Return the (x, y) coordinate for the center point of the cell that contains the specified text.  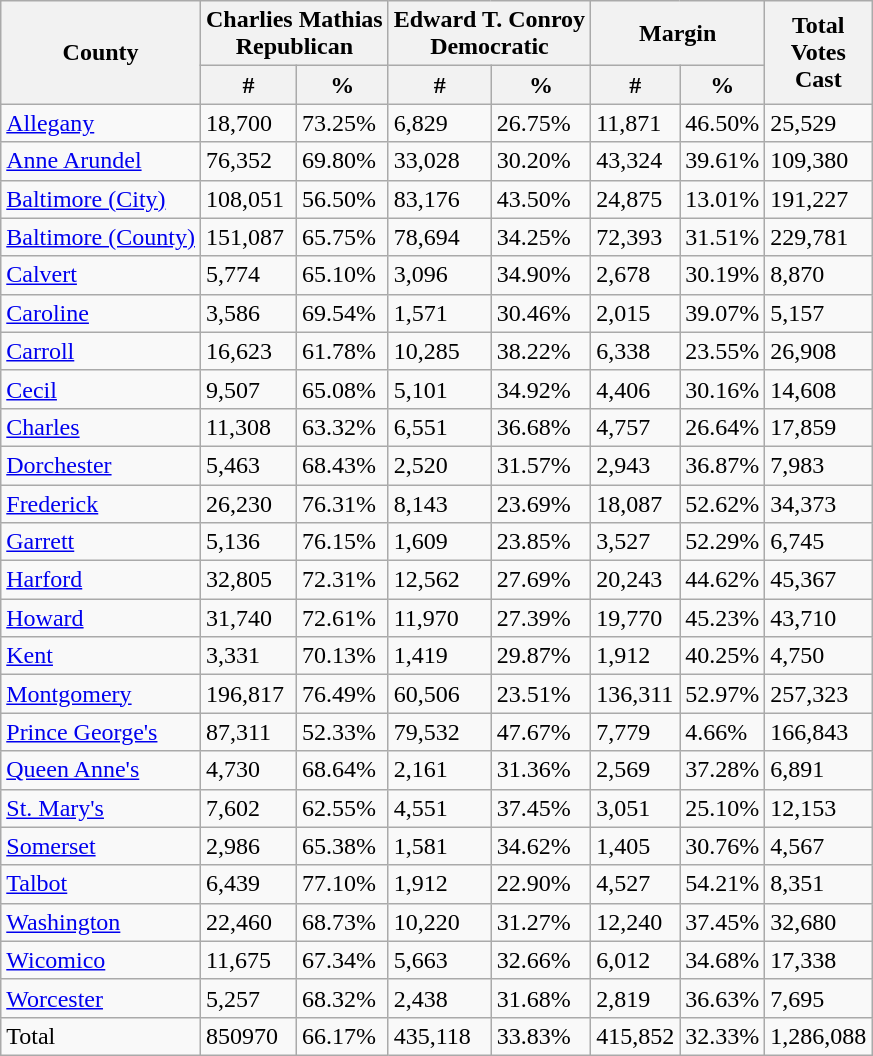
Prince George's (101, 732)
72.31% (342, 580)
2,943 (636, 465)
7,983 (818, 465)
66.17% (342, 1036)
1,581 (440, 846)
77.10% (342, 884)
26,230 (248, 503)
County (101, 52)
52.29% (722, 542)
Baltimore (County) (101, 237)
196,817 (248, 694)
7,695 (818, 998)
2,520 (440, 465)
Worcester (101, 998)
34.62% (540, 846)
4,406 (636, 389)
31.57% (540, 465)
39.07% (722, 313)
1,609 (440, 542)
6,012 (636, 960)
25.10% (722, 808)
65.10% (342, 275)
9,507 (248, 389)
23.69% (540, 503)
Queen Anne's (101, 770)
2,569 (636, 770)
63.32% (342, 427)
10,220 (440, 922)
Howard (101, 618)
83,176 (440, 199)
Wicomico (101, 960)
6,439 (248, 884)
76.31% (342, 503)
3,051 (636, 808)
65.38% (342, 846)
6,829 (440, 123)
Charlies MathiasRepublican (294, 34)
31.51% (722, 237)
20,243 (636, 580)
40.25% (722, 656)
26.64% (722, 427)
26.75% (540, 123)
43,324 (636, 161)
62.55% (342, 808)
22.90% (540, 884)
73.25% (342, 123)
45,367 (818, 580)
65.75% (342, 237)
5,136 (248, 542)
30.20% (540, 161)
229,781 (818, 237)
43,710 (818, 618)
Washington (101, 922)
257,323 (818, 694)
Allegany (101, 123)
6,745 (818, 542)
31.36% (540, 770)
23.55% (722, 351)
151,087 (248, 237)
2,819 (636, 998)
31,740 (248, 618)
Montgomery (101, 694)
3,331 (248, 656)
12,153 (818, 808)
69.80% (342, 161)
11,675 (248, 960)
67.34% (342, 960)
11,308 (248, 427)
79,532 (440, 732)
Edward T. ConroyDemocratic (489, 34)
76.15% (342, 542)
11,970 (440, 618)
Talbot (101, 884)
17,338 (818, 960)
24,875 (636, 199)
14,608 (818, 389)
Frederick (101, 503)
3,586 (248, 313)
34.68% (722, 960)
435,118 (440, 1036)
70.13% (342, 656)
Harford (101, 580)
43.50% (540, 199)
4,527 (636, 884)
68.64% (342, 770)
32,680 (818, 922)
30.19% (722, 275)
10,285 (440, 351)
5,663 (440, 960)
52.97% (722, 694)
5,257 (248, 998)
34.90% (540, 275)
68.73% (342, 922)
4,730 (248, 770)
6,891 (818, 770)
23.51% (540, 694)
Dorchester (101, 465)
4,567 (818, 846)
8,870 (818, 275)
12,562 (440, 580)
37.28% (722, 770)
1,419 (440, 656)
2,015 (636, 313)
38.22% (540, 351)
136,311 (636, 694)
Charles (101, 427)
2,161 (440, 770)
2,438 (440, 998)
32.33% (722, 1036)
39.61% (722, 161)
56.50% (342, 199)
5,774 (248, 275)
36.87% (722, 465)
87,311 (248, 732)
76,352 (248, 161)
31.27% (540, 922)
415,852 (636, 1036)
Baltimore (City) (101, 199)
61.78% (342, 351)
St. Mary's (101, 808)
108,051 (248, 199)
33.83% (540, 1036)
TotalVotesCast (818, 52)
30.76% (722, 846)
69.54% (342, 313)
18,087 (636, 503)
3,527 (636, 542)
Cecil (101, 389)
7,602 (248, 808)
191,227 (818, 199)
8,351 (818, 884)
Caroline (101, 313)
Kent (101, 656)
34.25% (540, 237)
4,551 (440, 808)
18,700 (248, 123)
2,678 (636, 275)
68.43% (342, 465)
Carroll (101, 351)
36.63% (722, 998)
6,551 (440, 427)
11,871 (636, 123)
22,460 (248, 922)
31.68% (540, 998)
45.23% (722, 618)
72,393 (636, 237)
109,380 (818, 161)
4.66% (722, 732)
2,986 (248, 846)
26,908 (818, 351)
44.62% (722, 580)
5,157 (818, 313)
76.49% (342, 694)
4,757 (636, 427)
29.87% (540, 656)
Margin (678, 34)
Anne Arundel (101, 161)
6,338 (636, 351)
7,779 (636, 732)
16,623 (248, 351)
52.33% (342, 732)
78,694 (440, 237)
1,405 (636, 846)
17,859 (818, 427)
33,028 (440, 161)
68.32% (342, 998)
32,805 (248, 580)
36.68% (540, 427)
5,101 (440, 389)
52.62% (722, 503)
3,096 (440, 275)
1,571 (440, 313)
34,373 (818, 503)
166,843 (818, 732)
19,770 (636, 618)
27.69% (540, 580)
46.50% (722, 123)
13.01% (722, 199)
Somerset (101, 846)
25,529 (818, 123)
27.39% (540, 618)
4,750 (818, 656)
30.16% (722, 389)
47.67% (540, 732)
Total (101, 1036)
30.46% (540, 313)
Calvert (101, 275)
34.92% (540, 389)
Garrett (101, 542)
54.21% (722, 884)
5,463 (248, 465)
8,143 (440, 503)
72.61% (342, 618)
1,286,088 (818, 1036)
850970 (248, 1036)
23.85% (540, 542)
12,240 (636, 922)
60,506 (440, 694)
32.66% (540, 960)
65.08% (342, 389)
